Identify which cell holds the provided text, then report its (x, y) central coordinate. 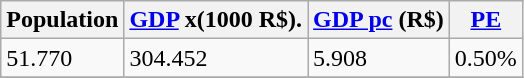
0.50% (486, 58)
5.908 (379, 58)
304.452 (216, 58)
51.770 (62, 58)
GDP x(1000 R$). (216, 20)
Population (62, 20)
PE (486, 20)
GDP pc (R$) (379, 20)
